Output the (x, y) coordinate of the center of the cell containing the given text.  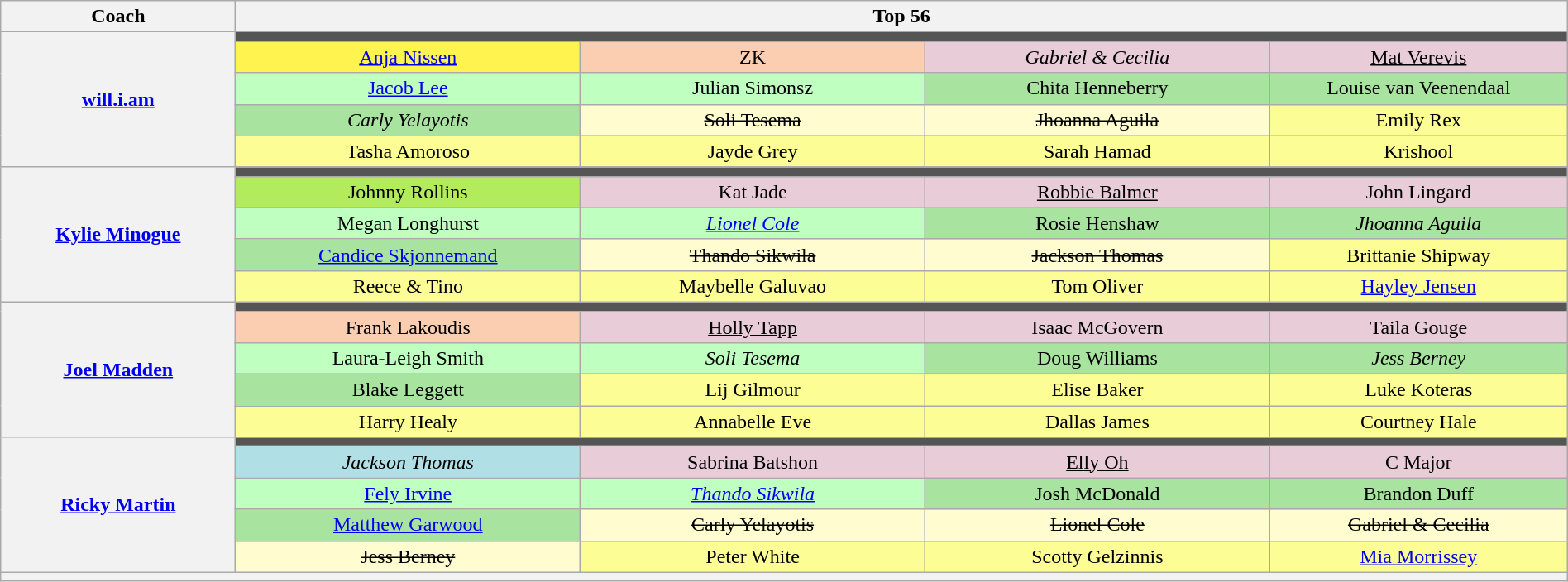
Mat Verevis (1418, 57)
Holly Tapp (753, 327)
Frank Lakoudis (409, 327)
Laura-Leigh Smith (409, 359)
Joel Madden (118, 369)
Coach (118, 17)
Jayde Grey (753, 151)
Megan Longhurst (409, 223)
Lij Gilmour (753, 390)
Anja Nissen (409, 57)
Elise Baker (1097, 390)
Fely Irvine (409, 494)
Doug Williams (1097, 359)
Tom Oliver (1097, 286)
Kat Jade (753, 192)
Ricky Martin (118, 504)
Isaac McGovern (1097, 327)
Tasha Amoroso (409, 151)
Blake Leggett (409, 390)
Dallas James (1097, 422)
Luke Koteras (1418, 390)
Hayley Jensen (1418, 286)
Krishool (1418, 151)
Top 56 (901, 17)
Scotty Gelzinnis (1097, 556)
Sabrina Batshon (753, 462)
Peter White (753, 556)
Annabelle Eve (753, 422)
Johnny Rollins (409, 192)
Chita Henneberry (1097, 88)
Kylie Minogue (118, 235)
will.i.am (118, 99)
Brandon Duff (1418, 494)
Maybelle Galuvao (753, 286)
Mia Morrissey (1418, 556)
Julian Simonsz (753, 88)
Reece & Tino (409, 286)
Candice Skjonnemand (409, 255)
C Major (1418, 462)
Jacob Lee (409, 88)
ZK (753, 57)
Courtney Hale (1418, 422)
Sarah Hamad (1097, 151)
Rosie Henshaw (1097, 223)
Harry Healy (409, 422)
Robbie Balmer (1097, 192)
Taila Gouge (1418, 327)
Emily Rex (1418, 120)
Brittanie Shipway (1418, 255)
Louise van Veenendaal (1418, 88)
John Lingard (1418, 192)
Elly Oh (1097, 462)
Matthew Garwood (409, 525)
Josh McDonald (1097, 494)
